Extract the (x, y) coordinate from the center of the cell holding the provided text.  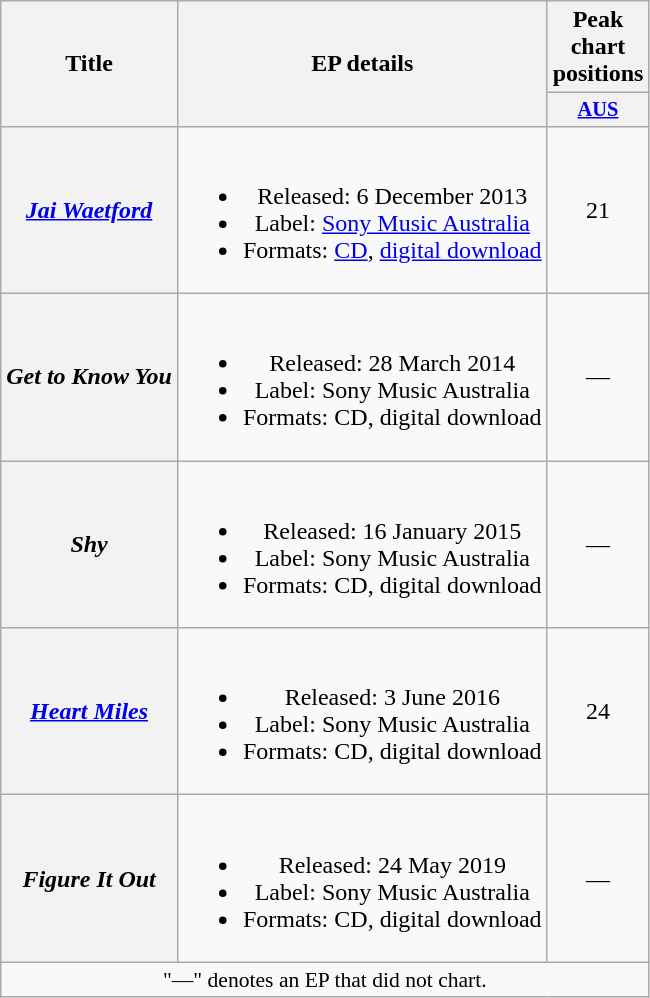
EP details (362, 64)
Released: 6 December 2013Label: Sony Music AustraliaFormats: CD, digital download (362, 210)
Released: 28 March 2014Label: Sony Music AustraliaFormats: CD, digital download (362, 378)
24 (598, 712)
AUS (598, 110)
Title (90, 64)
Released: 3 June 2016Label: Sony Music AustraliaFormats: CD, digital download (362, 712)
Peak chart positions (598, 47)
Heart Miles (90, 712)
Shy (90, 544)
Figure It Out (90, 878)
"—" denotes an EP that did not chart. (325, 980)
Jai Waetford (90, 210)
Get to Know You (90, 378)
Released: 24 May 2019Label: Sony Music AustraliaFormats: CD, digital download (362, 878)
21 (598, 210)
Released: 16 January 2015Label: Sony Music AustraliaFormats: CD, digital download (362, 544)
